Determine the [X, Y] coordinate at the center of the cell enclosing the given text.  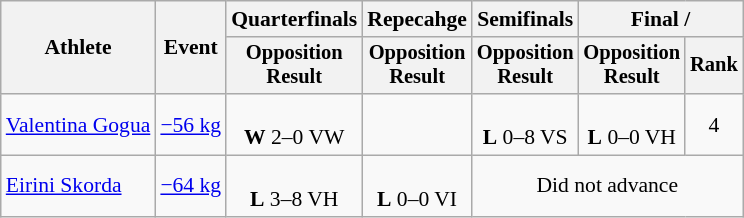
−64 kg [190, 186]
−56 kg [190, 124]
4 [714, 124]
Event [190, 48]
Rank [714, 66]
Athlete [78, 48]
Semifinals [526, 19]
Did not advance [608, 186]
L 0–0 VI [417, 186]
Final / [660, 19]
L 0–0 VH [632, 124]
Valentina Gogua [78, 124]
L 0–8 VS [526, 124]
L 3–8 VH [294, 186]
Repecahge [417, 19]
Quarterfinals [294, 19]
Eirini Skorda [78, 186]
W 2–0 VW [294, 124]
